Capture the cell that displays the provided text and extract its (x, y) central coordinate. 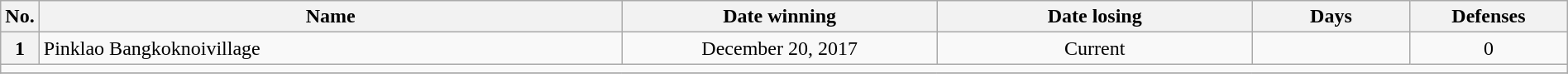
Pinklao Bangkoknoivillage (331, 48)
Date losing (1095, 17)
Defenses (1489, 17)
Days (1331, 17)
1 (20, 48)
Name (331, 17)
0 (1489, 48)
Current (1095, 48)
No. (20, 17)
December 20, 2017 (779, 48)
Date winning (779, 17)
